Identify which cell holds the provided text, then report its (X, Y) central coordinate. 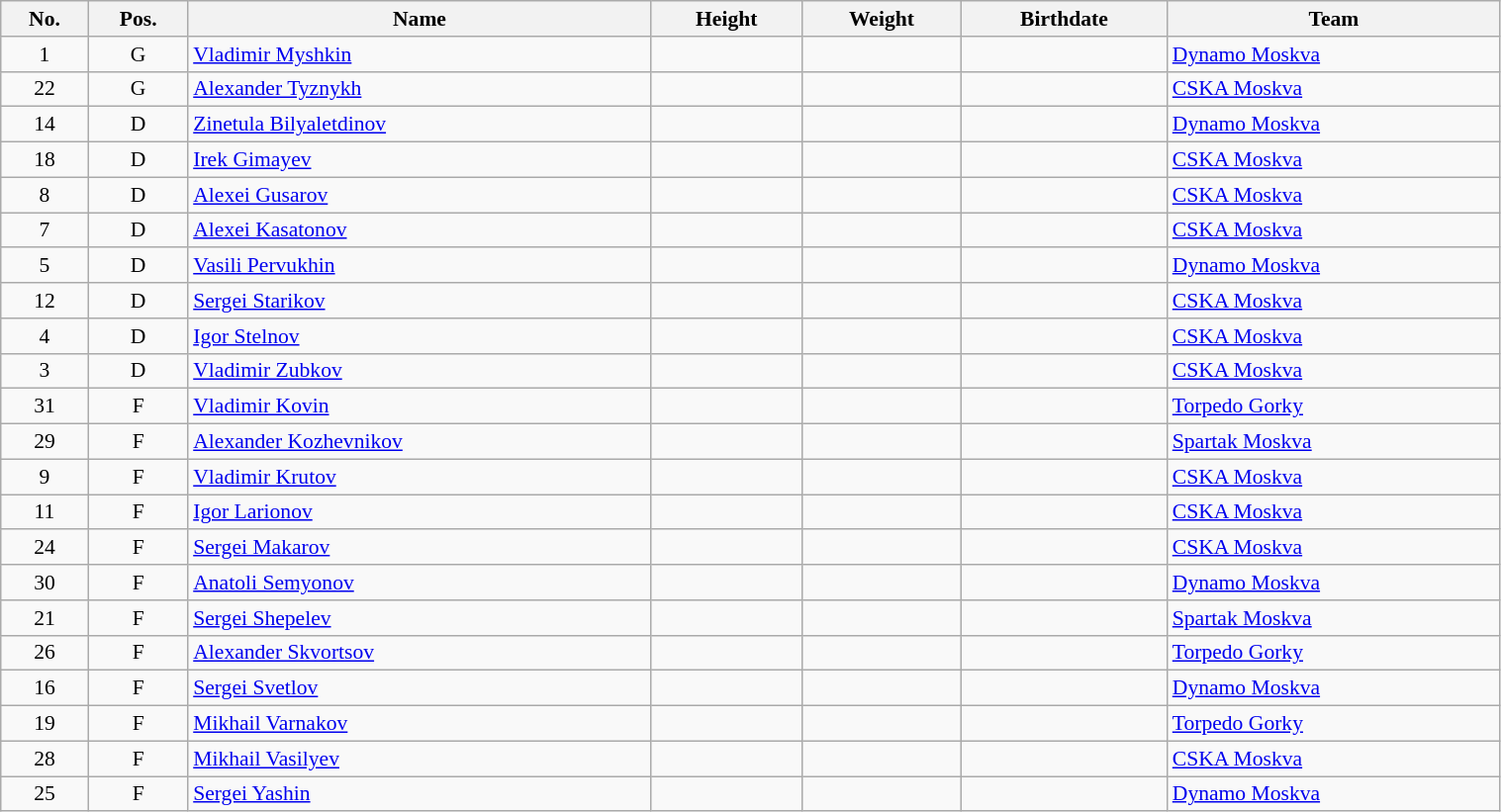
Irek Gimayev (420, 160)
Mikhail Varnakov (420, 724)
3 (45, 371)
Birthdate (1065, 19)
Igor Larionov (420, 512)
7 (45, 230)
Team (1334, 19)
Name (420, 19)
25 (45, 794)
16 (45, 688)
Sergei Starikov (420, 301)
9 (45, 477)
Sergei Yashin (420, 794)
Weight (882, 19)
31 (45, 406)
Vladimir Myshkin (420, 54)
Vladimir Zubkov (420, 371)
12 (45, 301)
21 (45, 618)
Sergei Makarov (420, 548)
Pos. (139, 19)
5 (45, 266)
4 (45, 336)
Sergei Shepelev (420, 618)
1 (45, 54)
29 (45, 442)
Vasili Pervukhin (420, 266)
Alexei Gusarov (420, 195)
Vladimir Krutov (420, 477)
11 (45, 512)
28 (45, 759)
Vladimir Kovin (420, 406)
Igor Stelnov (420, 336)
30 (45, 583)
Alexei Kasatonov (420, 230)
Zinetula Bilyaletdinov (420, 125)
Sergei Svetlov (420, 688)
Alexander Tyznykh (420, 89)
Alexander Kozhevnikov (420, 442)
8 (45, 195)
18 (45, 160)
Alexander Skvortsov (420, 653)
22 (45, 89)
14 (45, 125)
24 (45, 548)
Height (726, 19)
Anatoli Semyonov (420, 583)
No. (45, 19)
19 (45, 724)
Mikhail Vasilyev (420, 759)
26 (45, 653)
